Determine the (X, Y) coordinate at the center of the cell enclosing the given text.  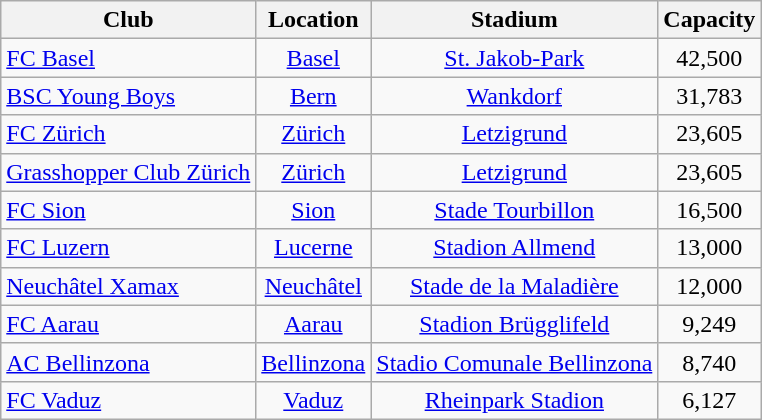
FC Basel (128, 58)
Basel (314, 58)
Aarau (314, 324)
FC Sion (128, 210)
9,249 (710, 324)
AC Bellinzona (128, 362)
Neuchâtel Xamax (128, 286)
Grasshopper Club Zürich (128, 172)
8,740 (710, 362)
Stadio Comunale Bellinzona (514, 362)
Neuchâtel (314, 286)
FC Luzern (128, 248)
Vaduz (314, 400)
St. Jakob-Park (514, 58)
Club (128, 20)
BSC Young Boys (128, 96)
Stadion Brügglifeld (514, 324)
Capacity (710, 20)
FC Aarau (128, 324)
13,000 (710, 248)
Stadium (514, 20)
Bellinzona (314, 362)
31,783 (710, 96)
FC Zürich (128, 134)
Rheinpark Stadion (514, 400)
Stade Tourbillon (514, 210)
42,500 (710, 58)
Sion (314, 210)
6,127 (710, 400)
Location (314, 20)
12,000 (710, 286)
Bern (314, 96)
Wankdorf (514, 96)
FC Vaduz (128, 400)
Stadion Allmend (514, 248)
Stade de la Maladière (514, 286)
Lucerne (314, 248)
16,500 (710, 210)
